Return the [X, Y] coordinate for the center point of the cell that contains the specified text.  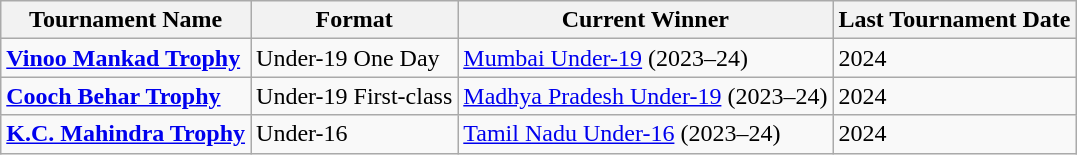
Tamil Nadu Under-16 (2023–24) [646, 134]
Madhya Pradesh Under-19 (2023–24) [646, 96]
Tournament Name [126, 20]
Format [354, 20]
Last Tournament Date [954, 20]
Under-19 One Day [354, 58]
K.C. Mahindra Trophy [126, 134]
Cooch Behar Trophy [126, 96]
Mumbai Under-19 (2023–24) [646, 58]
Under-16 [354, 134]
Current Winner [646, 20]
Vinoo Mankad Trophy [126, 58]
Under-19 First-class [354, 96]
